Output the [x, y] coordinate of the center of the cell containing the given text.  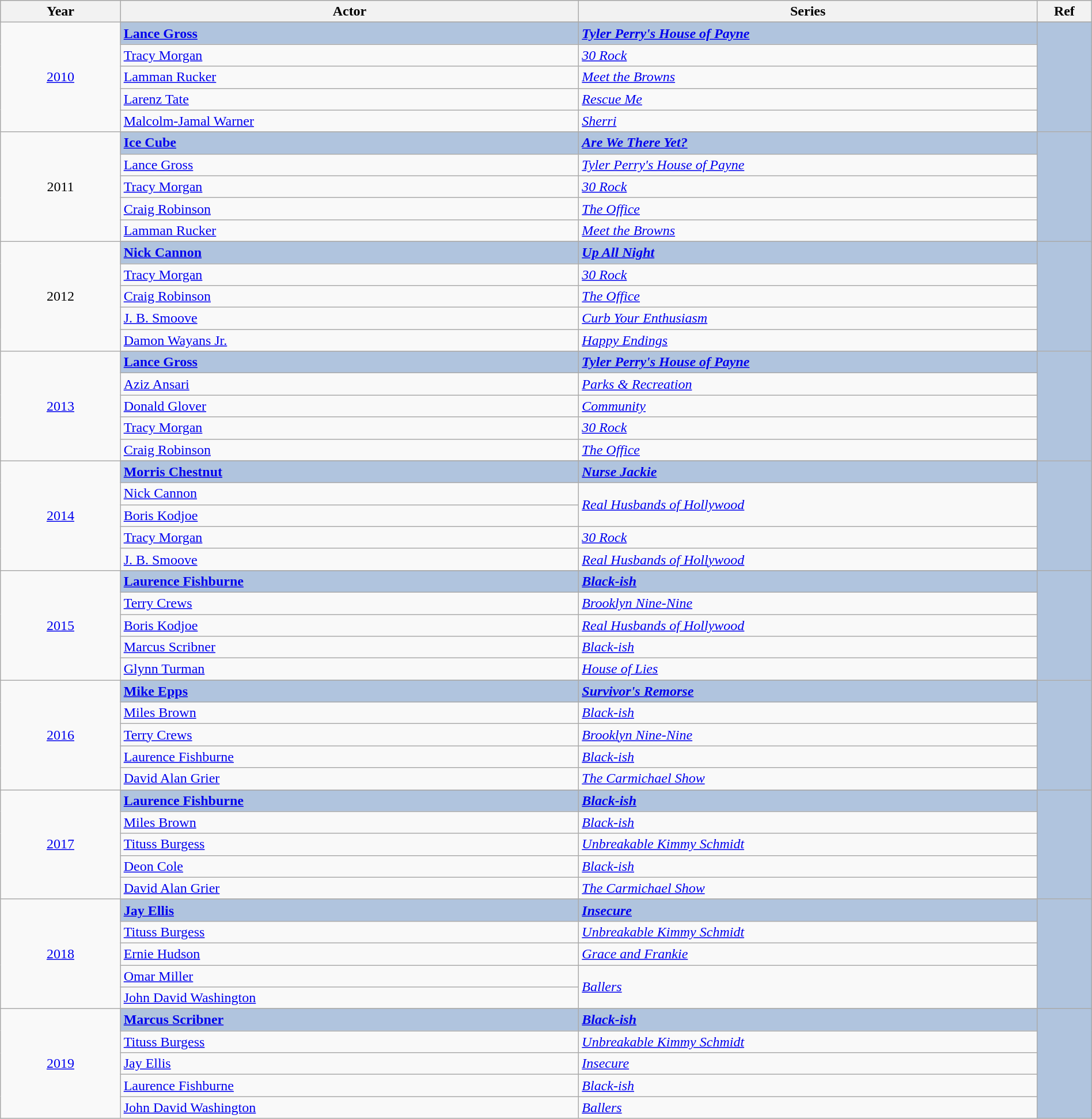
2018 [60, 954]
Sherri [808, 121]
Grace and Frankie [808, 954]
2019 [60, 1064]
Series [808, 12]
2015 [60, 625]
Ice Cube [350, 143]
2017 [60, 844]
Ernie Hudson [350, 954]
Community [808, 406]
House of Lies [808, 669]
Malcolm-Jamal Warner [350, 121]
2012 [60, 296]
Are We There Yet? [808, 143]
Survivor's Remorse [808, 691]
2011 [60, 187]
Glynn Turman [350, 669]
Curb Your Enthusiasm [808, 318]
2014 [60, 515]
Year [60, 12]
2010 [60, 77]
Morris Chestnut [350, 472]
Omar Miller [350, 976]
Actor [350, 12]
Mike Epps [350, 691]
Deon Cole [350, 866]
2013 [60, 406]
Larenz Tate [350, 99]
2016 [60, 735]
Nurse Jackie [808, 472]
Aziz Ansari [350, 384]
Donald Glover [350, 406]
Up All Night [808, 252]
Parks & Recreation [808, 384]
Rescue Me [808, 99]
Damon Wayans Jr. [350, 340]
Ref [1064, 12]
Happy Endings [808, 340]
